Identify which cell holds the provided text, then report its (x, y) central coordinate. 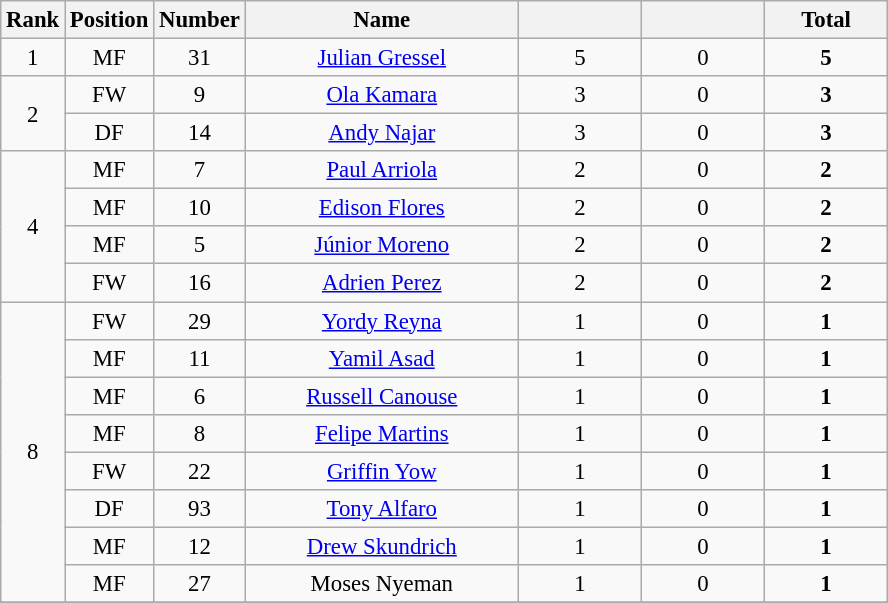
Name (382, 20)
Júnior Moreno (382, 245)
Griffin Yow (382, 471)
Yamil Asad (382, 358)
Russell Canouse (382, 396)
Julian Gressel (382, 58)
Position (110, 20)
Rank (33, 20)
Edison Flores (382, 208)
Drew Skundrich (382, 546)
16 (200, 283)
7 (200, 170)
Felipe Martins (382, 433)
10 (200, 208)
Yordy Reyna (382, 321)
Number (200, 20)
11 (200, 358)
93 (200, 509)
Total (826, 20)
12 (200, 546)
Moses Nyeman (382, 584)
6 (200, 396)
9 (200, 95)
Andy Najar (382, 133)
29 (200, 321)
Tony Alfaro (382, 509)
4 (33, 226)
Adrien Perez (382, 283)
14 (200, 133)
27 (200, 584)
Ola Kamara (382, 95)
31 (200, 58)
Paul Arriola (382, 170)
22 (200, 471)
